Output the (x, y) coordinate of the center of the cell containing the given text.  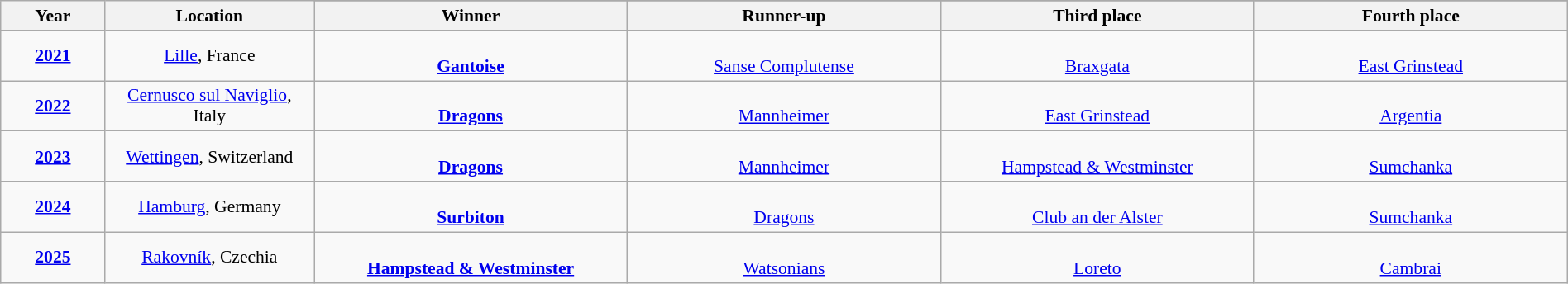
Fourth place (1411, 16)
Wettingen, Switzerland (210, 157)
Loreto (1097, 258)
Cambrai (1411, 258)
Location (210, 16)
Lille, France (210, 56)
Sanse Complutense (784, 56)
2023 (53, 157)
Winner (471, 16)
Gantoise (471, 56)
Braxgata (1097, 56)
2025 (53, 258)
Rakovník, Czechia (210, 258)
Cernusco sul Naviglio, Italy (210, 106)
Watsonians (784, 258)
2022 (53, 106)
Club an der Alster (1097, 206)
Surbiton (471, 206)
Year (53, 16)
Argentia (1411, 106)
Hamburg, Germany (210, 206)
Third place (1097, 16)
2024 (53, 206)
Runner-up (784, 16)
2021 (53, 56)
